Pinpoint the cell where the given text exists, returning its (x, y) midpoint coordinate. 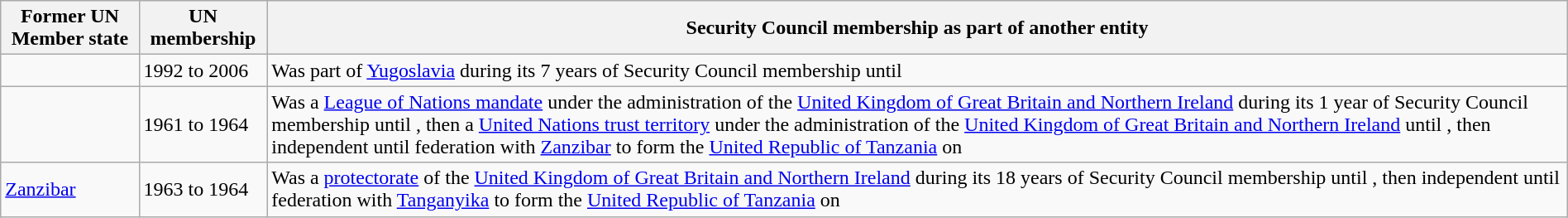
Was part of Yugoslavia during its 7 years of Security Council membership until (918, 70)
UN membership (203, 28)
1963 to 1964 (203, 189)
Former UN Member state (69, 28)
1961 to 1964 (203, 124)
Security Council membership as part of another entity (918, 28)
Zanzibar (69, 189)
1992 to 2006 (203, 70)
